Extract the [X, Y] coordinate from the center of the cell holding the provided text.  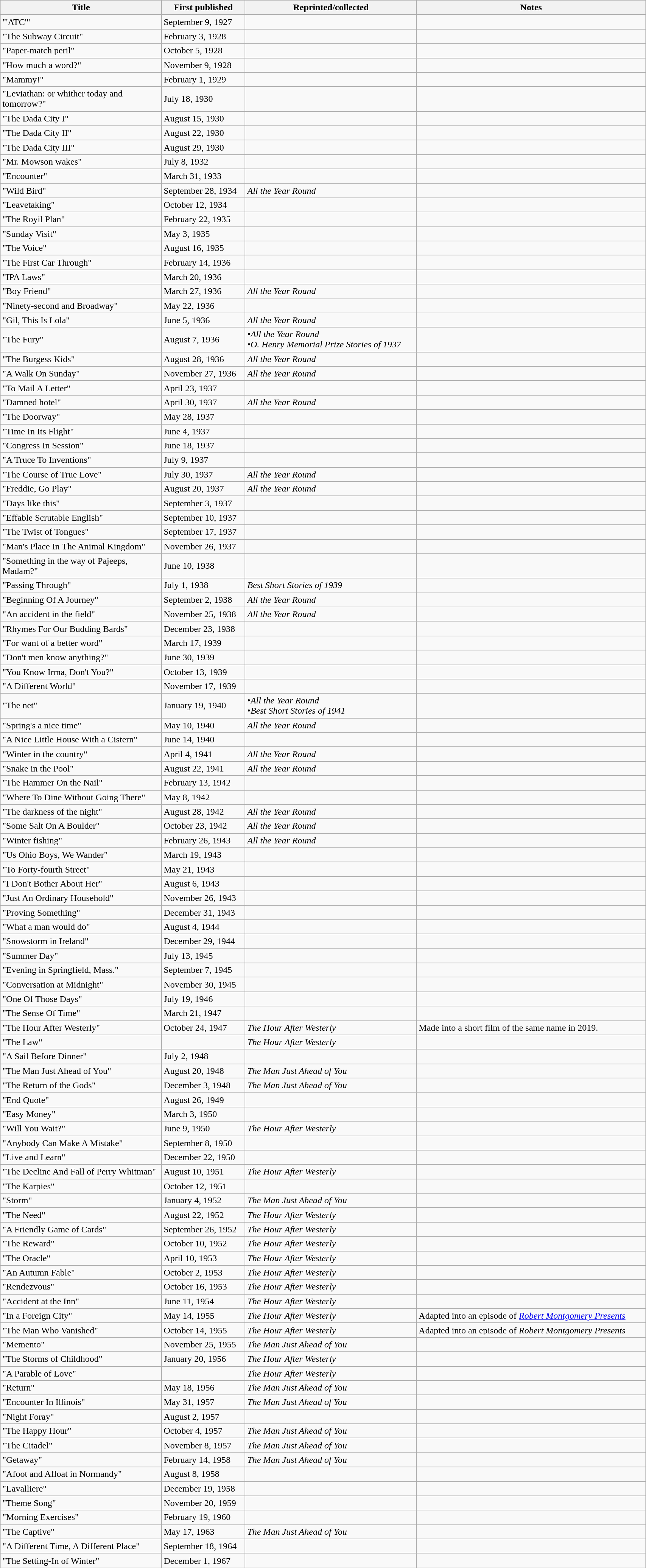
July 2, 1948 [204, 1056]
•All the Year Round•Best Short Stories of 1941 [331, 706]
April 10, 1953 [204, 1258]
"The Law" [81, 1042]
"The Hammer On the Nail" [81, 783]
February 14, 1958 [204, 1460]
November 25, 1955 [204, 1344]
"A Different Time, A Different Place" [81, 1546]
"The Karpies" [81, 1186]
February 19, 1960 [204, 1517]
September 3, 1937 [204, 503]
October 12, 1951 [204, 1186]
May 10, 1940 [204, 725]
June 14, 1940 [204, 740]
"Storm" [81, 1201]
June 30, 1939 [204, 657]
"Time In Its Flight" [81, 431]
March 20, 1936 [204, 277]
"Live and Learn" [81, 1157]
"The Fury" [81, 340]
"An accident in the field" [81, 614]
August 20, 1937 [204, 489]
November 26, 1937 [204, 546]
August 6, 1943 [204, 884]
September 18, 1964 [204, 1546]
"Paper-match peril" [81, 51]
"Evening in Springfield, Mass." [81, 970]
Made into a short film of the same name in 2019. [531, 1028]
February 13, 1942 [204, 783]
"The Need" [81, 1215]
"One Of Those Days" [81, 999]
"The darkness of the night" [81, 812]
May 21, 1943 [204, 869]
"Sunday Visit" [81, 234]
"Rhymes For Our Budding Bards" [81, 628]
"A Sail Before Dinner" [81, 1056]
"Morning Exercises" [81, 1517]
July 19, 1946 [204, 999]
January 19, 1940 [204, 706]
February 22, 1935 [204, 219]
September 26, 1952 [204, 1229]
"Effable Scrutable English" [81, 518]
"Us Ohio Boys, We Wander" [81, 855]
July 13, 1945 [204, 956]
February 3, 1928 [204, 36]
December 31, 1943 [204, 912]
"Summer Day" [81, 956]
October 13, 1939 [204, 672]
"Anybody Can Make A Mistake" [81, 1143]
"Will You Wait?" [81, 1128]
December 23, 1938 [204, 628]
"Theme Song" [81, 1503]
March 31, 1933 [204, 176]
January 20, 1956 [204, 1359]
August 28, 1936 [204, 359]
Best Short Stories of 1939 [331, 585]
October 16, 1953 [204, 1287]
"The Citadel" [81, 1445]
"A Truce To Inventions" [81, 460]
"The Sense Of Time" [81, 1013]
"Wild Bird" [81, 190]
May 28, 1937 [204, 417]
September 2, 1938 [204, 600]
"A Different World" [81, 686]
"Something in the way of Pajeeps, Madam?" [81, 566]
"The Subway Circuit" [81, 36]
August 7, 1936 [204, 340]
"The Doorway" [81, 417]
"The Dada City II" [81, 133]
December 1, 1967 [204, 1560]
"Ninety-second and Broadway" [81, 306]
"The Dada City III" [81, 147]
December 22, 1950 [204, 1157]
"Days like this" [81, 503]
August 20, 1948 [204, 1071]
"Mr. Mowson wakes" [81, 162]
July 18, 1930 [204, 99]
May 31, 1957 [204, 1402]
"Man's Place In The Animal Kingdom" [81, 546]
November 27, 1936 [204, 373]
"The Voice" [81, 248]
August 4, 1944 [204, 927]
June 10, 1938 [204, 566]
May 8, 1942 [204, 797]
August 29, 1930 [204, 147]
"Night Foray" [81, 1417]
November 20, 1959 [204, 1503]
"You Know Irma, Don't You?" [81, 672]
"Freddie, Go Play" [81, 489]
August 22, 1930 [204, 133]
"Congress In Session" [81, 446]
October 10, 1952 [204, 1244]
"Afoot and Afloat in Normandy" [81, 1474]
"End Quote" [81, 1100]
July 9, 1937 [204, 460]
"The Man Who Vanished" [81, 1330]
"The Royil Plan" [81, 219]
August 22, 1941 [204, 768]
April 30, 1937 [204, 402]
"An Autumn Fable" [81, 1272]
September 7, 1945 [204, 970]
"A Walk On Sunday" [81, 373]
September 28, 1934 [204, 190]
April 4, 1941 [204, 754]
November 25, 1938 [204, 614]
"For want of a better word" [81, 643]
"The net" [81, 706]
August 22, 1952 [204, 1215]
"I Don't Bother About Her" [81, 884]
"Proving Something" [81, 912]
March 3, 1950 [204, 1114]
November 9, 1928 [204, 65]
"Leviathan: or whither today and tomorrow?" [81, 99]
August 16, 1935 [204, 248]
May 17, 1963 [204, 1532]
January 4, 1952 [204, 1201]
November 30, 1945 [204, 985]
"Winter in the country" [81, 754]
•All the Year Round•O. Henry Memorial Prize Stories of 1937 [331, 340]
July 30, 1937 [204, 474]
February 14, 1936 [204, 263]
"The Twist of Tongues" [81, 532]
May 18, 1956 [204, 1388]
"To Mail A Letter" [81, 388]
September 8, 1950 [204, 1143]
August 28, 1942 [204, 812]
June 18, 1937 [204, 446]
September 9, 1927 [204, 22]
"To Forty-fourth Street" [81, 869]
"How much a word?" [81, 65]
October 12, 1934 [204, 205]
November 26, 1943 [204, 898]
Notes [531, 8]
"Encounter" [81, 176]
February 1, 1929 [204, 79]
"Mammy!" [81, 79]
Reprinted/collected [331, 8]
"The Reward" [81, 1244]
March 19, 1943 [204, 855]
"A Friendly Game of Cards" [81, 1229]
"Beginning Of A Journey" [81, 600]
June 11, 1954 [204, 1301]
"Accident at the Inn" [81, 1301]
"Gil, This Is Lola" [81, 320]
February 26, 1943 [204, 840]
"Winter fishing" [81, 840]
"The Decline And Fall of Perry Whitman" [81, 1172]
"Leavetaking" [81, 205]
October 23, 1942 [204, 826]
May 3, 1935 [204, 234]
August 10, 1951 [204, 1172]
"Getaway" [81, 1460]
"What a man would do" [81, 927]
"Encounter In Illinois" [81, 1402]
September 10, 1937 [204, 518]
"Just An Ordinary Household" [81, 898]
"The Dada City I" [81, 118]
"Don't men know anything?" [81, 657]
December 29, 1944 [204, 941]
"Easy Money" [81, 1114]
May 22, 1936 [204, 306]
"The Captive" [81, 1532]
August 15, 1930 [204, 118]
First published [204, 8]
"A Nice Little House With a Cistern" [81, 740]
June 9, 1950 [204, 1128]
"Where To Dine Without Going There" [81, 797]
"Spring's a nice time" [81, 725]
"The Hour After Westerly" [81, 1028]
November 17, 1939 [204, 686]
June 4, 1937 [204, 431]
"Return" [81, 1388]
August 26, 1949 [204, 1100]
"The Man Just Ahead of You" [81, 1071]
December 19, 1958 [204, 1489]
"'ATC'" [81, 22]
October 14, 1955 [204, 1330]
"Boy Friend" [81, 291]
July 1, 1938 [204, 585]
April 23, 1937 [204, 388]
"Rendezvous" [81, 1287]
"Memento" [81, 1344]
October 2, 1953 [204, 1272]
"A Parable of Love" [81, 1373]
"The Return of the Gods" [81, 1085]
March 21, 1947 [204, 1013]
October 24, 1947 [204, 1028]
"Snowstorm in Ireland" [81, 941]
October 4, 1957 [204, 1431]
June 5, 1936 [204, 320]
"Passing Through" [81, 585]
Title [81, 8]
"Damned hotel" [81, 402]
"The First Car Through" [81, 263]
March 27, 1936 [204, 291]
August 2, 1957 [204, 1417]
"IPA Laws" [81, 277]
"Lavalliere" [81, 1489]
"The Oracle" [81, 1258]
November 8, 1957 [204, 1445]
"Snake in the Pool" [81, 768]
"In a Foreign City" [81, 1316]
"Conversation at Midnight" [81, 985]
December 3, 1948 [204, 1085]
October 5, 1928 [204, 51]
"The Course of True Love" [81, 474]
"The Storms of Childhood" [81, 1359]
March 17, 1939 [204, 643]
September 17, 1937 [204, 532]
July 8, 1932 [204, 162]
August 8, 1958 [204, 1474]
"Some Salt On A Boulder" [81, 826]
"The Happy Hour" [81, 1431]
"The Setting-In of Winter" [81, 1560]
May 14, 1955 [204, 1316]
"The Burgess Kids" [81, 359]
